Identify which cell holds the provided text, then report its [x, y] central coordinate. 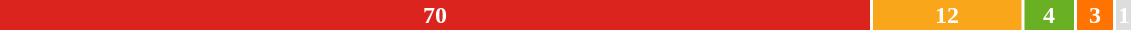
70 [435, 15]
12 [948, 15]
4 [1048, 15]
3 [1096, 15]
